Pinpoint the cell where the given text exists, returning its (x, y) midpoint coordinate. 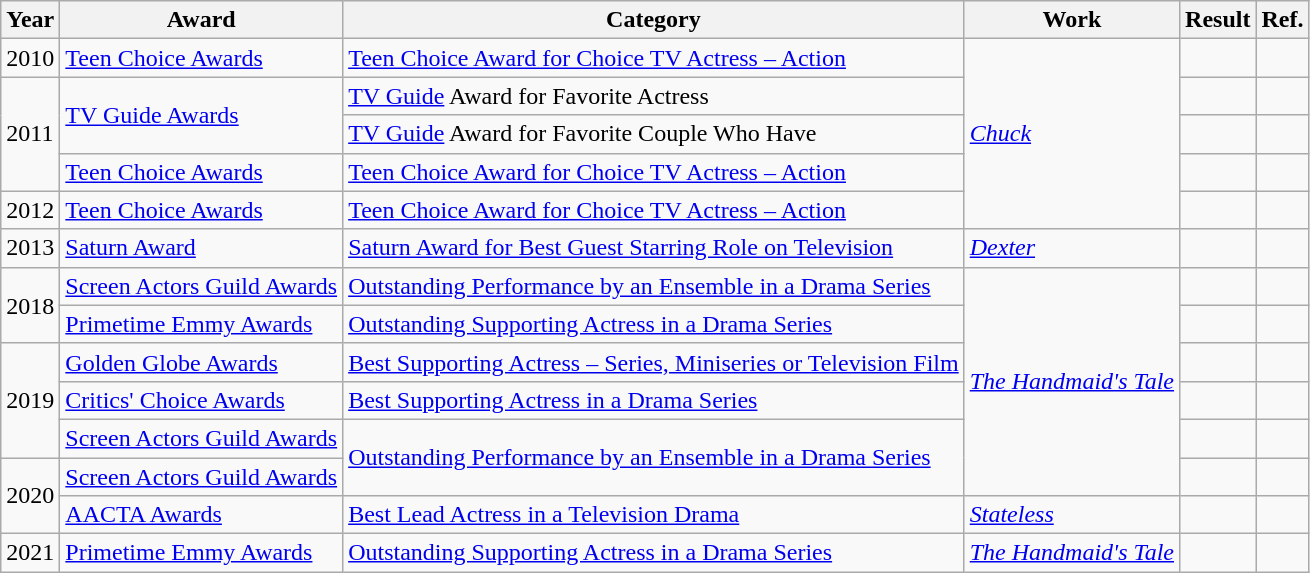
2019 (30, 400)
Dexter (1072, 248)
Result (1218, 20)
Ref. (1282, 20)
2018 (30, 305)
Stateless (1072, 515)
Award (202, 20)
Best Lead Actress in a Television Drama (654, 515)
Best Supporting Actress – Series, Miniseries or Television Film (654, 362)
2011 (30, 134)
Saturn Award for Best Guest Starring Role on Television (654, 248)
AACTA Awards (202, 515)
Category (654, 20)
Golden Globe Awards (202, 362)
Critics' Choice Awards (202, 400)
TV Guide Award for Favorite Couple Who Have (654, 134)
Best Supporting Actress in a Drama Series (654, 400)
Year (30, 20)
2012 (30, 210)
2021 (30, 553)
TV Guide Award for Favorite Actress (654, 96)
TV Guide Awards (202, 115)
Work (1072, 20)
2013 (30, 248)
Chuck (1072, 134)
Saturn Award (202, 248)
2010 (30, 58)
2020 (30, 496)
